Find where the given text appears and provide that cell's center as [x, y] coordinate. 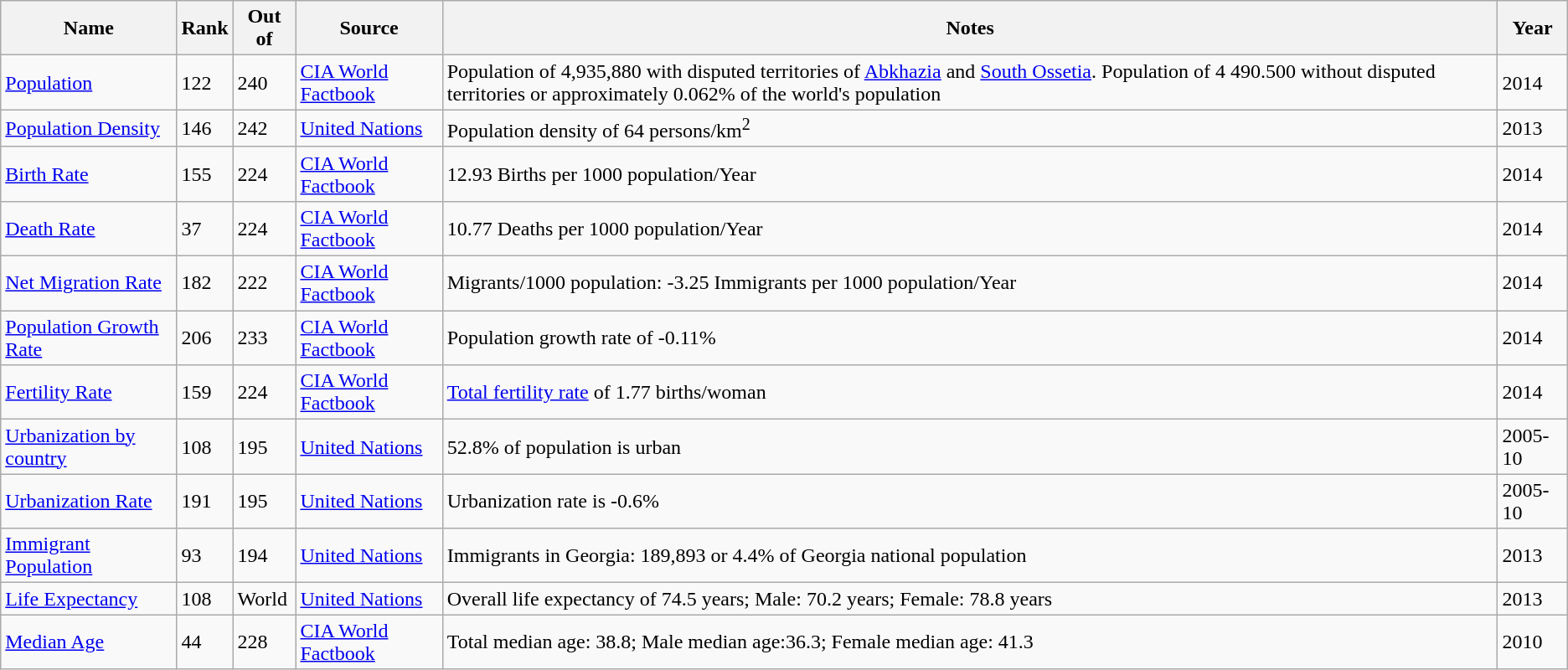
Fertility Rate [89, 392]
182 [204, 283]
222 [265, 283]
159 [204, 392]
122 [204, 82]
12.93 Births per 1000 population/Year [970, 174]
93 [204, 556]
Urbanization rate is -0.6% [970, 501]
Source [369, 28]
World [265, 599]
Overall life expectancy of 74.5 years; Male: 70.2 years; Female: 78.8 years [970, 599]
191 [204, 501]
Total fertility rate of 1.77 births/woman [970, 392]
194 [265, 556]
Migrants/1000 population: -3.25 Immigrants per 1000 population/Year [970, 283]
Urbanization Rate [89, 501]
Life Expectancy [89, 599]
Immigrant Population [89, 556]
146 [204, 129]
242 [265, 129]
Immigrants in Georgia: 189,893 or 4.4% of Georgia national population [970, 556]
2010 [1533, 642]
Urbanization by country [89, 447]
Rank [204, 28]
155 [204, 174]
44 [204, 642]
Total median age: 38.8; Male median age:36.3; Female median age: 41.3 [970, 642]
Birth Rate [89, 174]
Population Growth Rate [89, 338]
Population [89, 82]
233 [265, 338]
Out of [265, 28]
Population Density [89, 129]
37 [204, 228]
Year [1533, 28]
228 [265, 642]
Median Age [89, 642]
Death Rate [89, 228]
240 [265, 82]
52.8% of population is urban [970, 447]
10.77 Deaths per 1000 population/Year [970, 228]
206 [204, 338]
Net Migration Rate [89, 283]
Notes [970, 28]
Name [89, 28]
Population density of 64 persons/km2 [970, 129]
Population growth rate of -0.11% [970, 338]
